Capture the cell that displays the provided text and extract its [x, y] central coordinate. 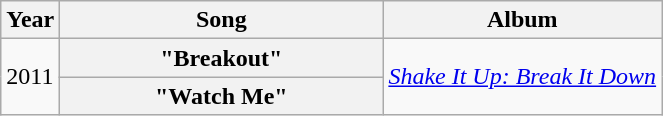
Song [222, 20]
"Breakout" [222, 58]
Shake It Up: Break It Down [522, 77]
"Watch Me" [222, 96]
Year [30, 20]
2011 [30, 77]
Album [522, 20]
